Scan for the cell matching the given text and deliver its [x, y] coordinate at center. 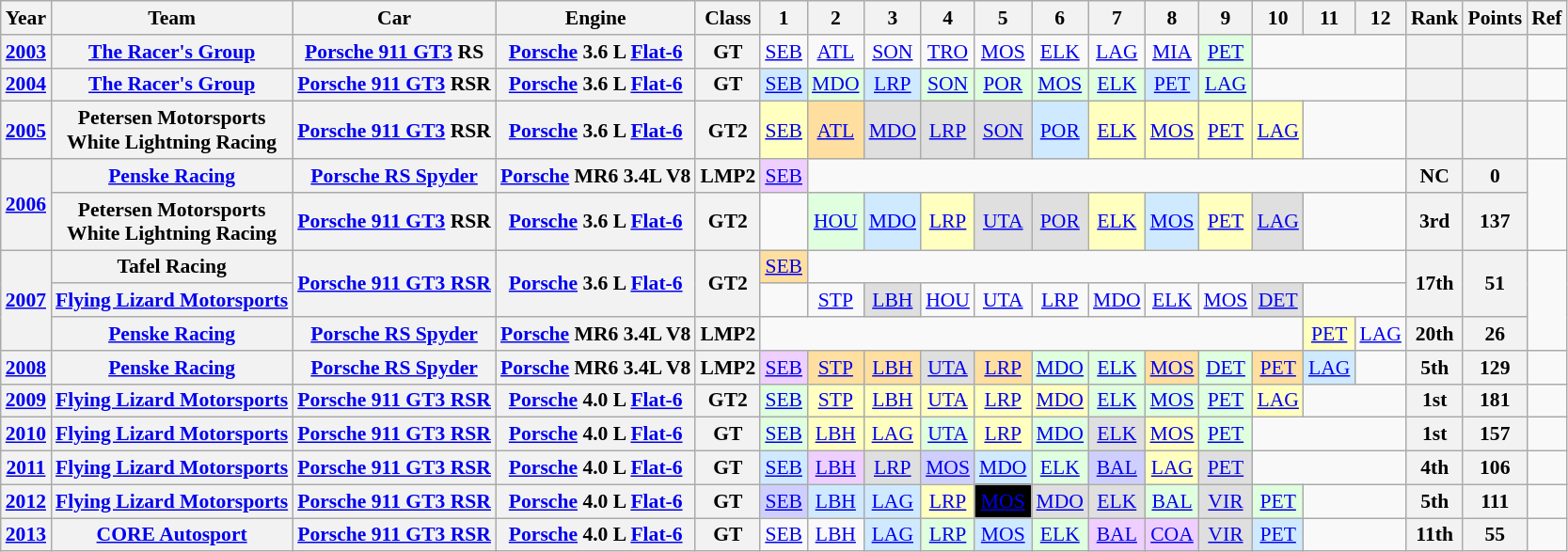
17th [1435, 284]
2010 [26, 434]
Points [1495, 18]
Year [26, 18]
4th [1435, 468]
6 [1061, 18]
7 [1117, 18]
1 [784, 18]
Tafel Racing [171, 267]
129 [1495, 368]
Team [171, 18]
106 [1495, 468]
Class [728, 18]
20th [1435, 334]
Ref [1546, 18]
3 [894, 18]
157 [1495, 434]
11th [1435, 535]
CORE Autosport [171, 535]
4 [948, 18]
2013 [26, 535]
5 [1003, 18]
2 [835, 18]
181 [1495, 401]
COA [1172, 535]
2009 [26, 401]
111 [1495, 501]
10 [1277, 18]
2008 [26, 368]
TRO [948, 52]
0 [1495, 176]
137 [1495, 222]
3rd [1435, 222]
Car [394, 18]
Porsche 911 GT3 RS [394, 52]
51 [1495, 284]
12 [1380, 18]
2012 [26, 501]
2003 [26, 52]
Engine [595, 18]
2004 [26, 85]
11 [1329, 18]
9 [1225, 18]
2006 [26, 205]
2011 [26, 468]
55 [1495, 535]
26 [1495, 334]
8 [1172, 18]
2005 [26, 130]
MIA [1172, 52]
NC [1435, 176]
2007 [26, 301]
Rank [1435, 18]
